Pinpoint the cell where the given text exists, returning its [X, Y] midpoint coordinate. 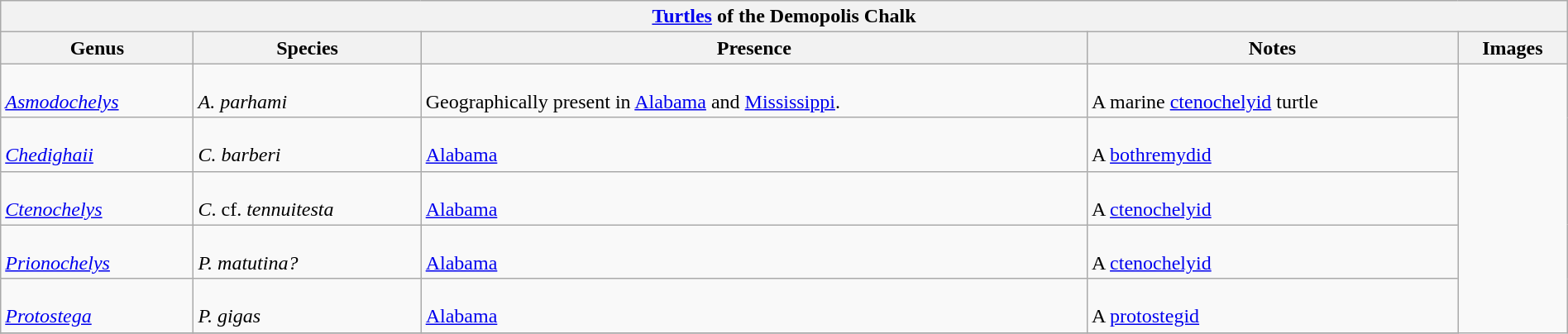
Species [308, 48]
A marine ctenochelyid turtle [1273, 91]
C. barberi [308, 144]
A bothremydid [1273, 144]
Images [1513, 48]
Asmodochelys [98, 91]
P. gigas [308, 306]
Prionochelys [98, 251]
Protostega [98, 306]
Geographically present in Alabama and Mississippi. [754, 91]
Ctenochelys [98, 198]
P. matutina? [308, 251]
Genus [98, 48]
Turtles of the Demopolis Chalk [784, 17]
Presence [754, 48]
Chedighaii [98, 144]
Notes [1273, 48]
C. cf. tennuitesta [308, 198]
A protostegid [1273, 306]
A. parhami [308, 91]
